Scan for the cell matching the given text and deliver its [x, y] coordinate at center. 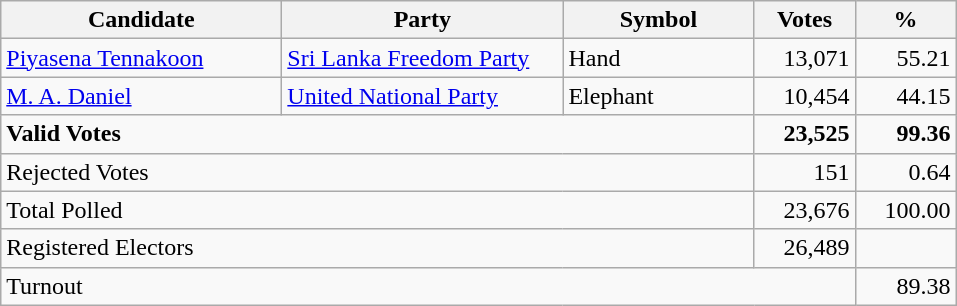
Registered Electors [378, 248]
23,525 [804, 134]
Hand [658, 58]
Votes [804, 20]
M. A. Daniel [142, 96]
Elephant [658, 96]
Piyasena Tennakoon [142, 58]
Total Polled [378, 210]
44.15 [906, 96]
% [906, 20]
Symbol [658, 20]
13,071 [804, 58]
10,454 [804, 96]
55.21 [906, 58]
151 [804, 172]
0.64 [906, 172]
Turnout [428, 286]
99.36 [906, 134]
United National Party [422, 96]
Sri Lanka Freedom Party [422, 58]
Candidate [142, 20]
23,676 [804, 210]
100.00 [906, 210]
26,489 [804, 248]
Valid Votes [378, 134]
Party [422, 20]
89.38 [906, 286]
Rejected Votes [378, 172]
